Search for the cell housing the specified text and yield its [x, y] center coordinate. 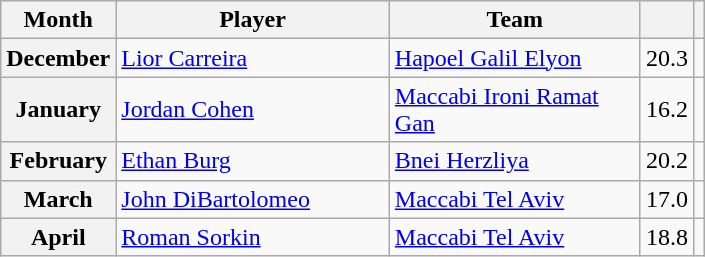
December [58, 58]
February [58, 161]
Roman Sorkin [253, 237]
April [58, 237]
20.3 [666, 58]
January [58, 110]
Hapoel Galil Elyon [514, 58]
17.0 [666, 199]
Month [58, 20]
March [58, 199]
20.2 [666, 161]
Maccabi Ironi Ramat Gan [514, 110]
Ethan Burg [253, 161]
18.8 [666, 237]
John DiBartolomeo [253, 199]
Jordan Cohen [253, 110]
Player [253, 20]
Lior Carreira [253, 58]
Team [514, 20]
16.2 [666, 110]
Bnei Herzliya [514, 161]
